Return (x, y) of the center of cell containing provided text 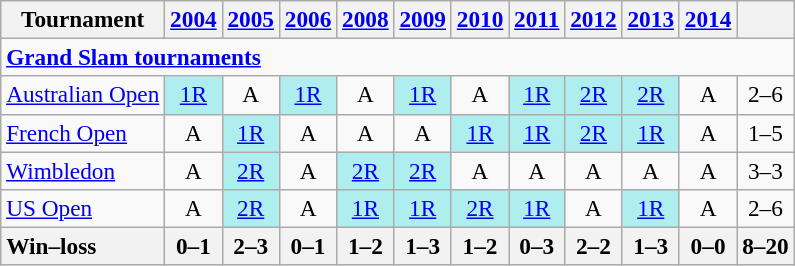
2005 (250, 19)
2011 (537, 19)
2013 (650, 19)
2004 (194, 19)
Australian Open (83, 95)
Tournament (83, 19)
2010 (480, 19)
8–20 (766, 246)
French Open (83, 133)
2–3 (250, 246)
2012 (594, 19)
0–0 (708, 246)
US Open (83, 208)
2008 (366, 19)
2014 (708, 19)
0–3 (537, 246)
2–2 (594, 246)
1–5 (766, 133)
2006 (308, 19)
Wimbledon (83, 170)
2009 (422, 19)
Win–loss (83, 246)
3–3 (766, 170)
Grand Slam tournaments (398, 57)
